Locate the cell with the specified text and output its (X, Y) center coordinate. 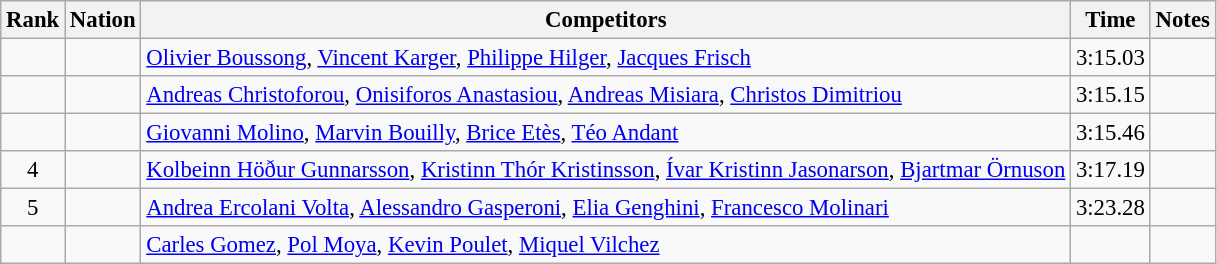
Carles Gomez, Pol Moya, Kevin Poulet, Miquel Vilchez (606, 245)
Kolbeinn Höður Gunnarsson, Kristinn Thór Kristinsson, Ívar Kristinn Jasonarson, Bjartmar Örnuson (606, 170)
Time (1111, 20)
5 (33, 208)
Giovanni Molino, Marvin Bouilly, Brice Etès, Téo Andant (606, 133)
3:23.28 (1111, 208)
3:17.19 (1111, 170)
Nation (103, 20)
Notes (1182, 20)
3:15.15 (1111, 95)
3:15.03 (1111, 58)
Olivier Boussong, Vincent Karger, Philippe Hilger, Jacques Frisch (606, 58)
Andreas Christoforou, Onisiforos Anastasiou, Andreas Misiara, Christos Dimitriou (606, 95)
Competitors (606, 20)
Andrea Ercolani Volta, Alessandro Gasperoni, Elia Genghini, Francesco Molinari (606, 208)
3:15.46 (1111, 133)
Rank (33, 20)
4 (33, 170)
